Scan for the cell matching the given text and deliver its [x, y] coordinate at center. 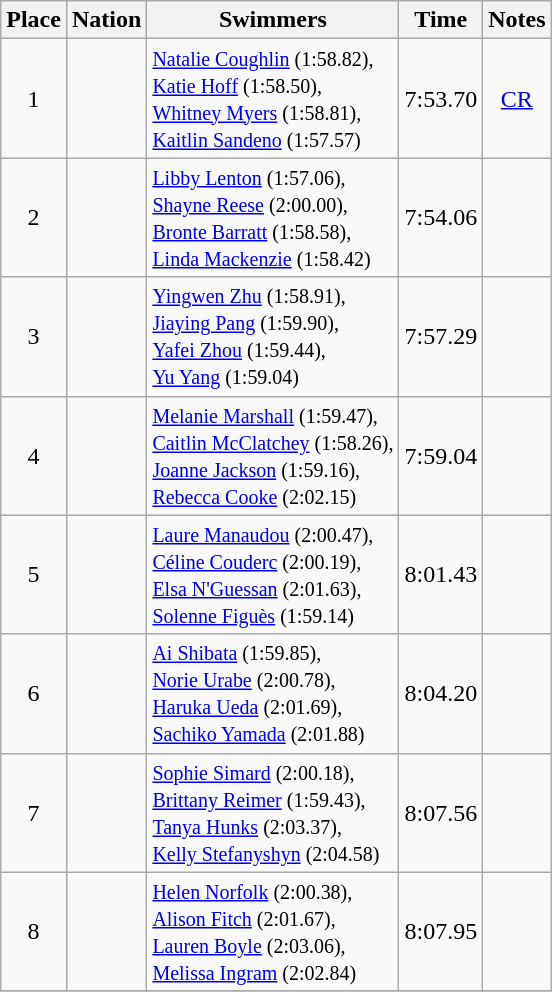
Libby Lenton (1:57.06), Shayne Reese (2:00.00), Bronte Barratt (1:58.58), Linda Mackenzie (1:58.42) [273, 218]
Time [441, 20]
8:01.43 [441, 574]
3 [34, 336]
Yingwen Zhu (1:58.91), Jiaying Pang (1:59.90), Yafei Zhou (1:59.44), Yu Yang (1:59.04) [273, 336]
Sophie Simard (2:00.18), Brittany Reimer (1:59.43), Tanya Hunks (2:03.37), Kelly Stefanyshyn (2:04.58) [273, 812]
1 [34, 98]
Helen Norfolk (2:00.38), Alison Fitch (2:01.67), Lauren Boyle (2:03.06), Melissa Ingram (2:02.84) [273, 932]
8:07.95 [441, 932]
2 [34, 218]
6 [34, 694]
4 [34, 456]
CR [517, 98]
7 [34, 812]
8:07.56 [441, 812]
Melanie Marshall (1:59.47), Caitlin McClatchey (1:58.26), Joanne Jackson (1:59.16), Rebecca Cooke (2:02.15) [273, 456]
7:54.06 [441, 218]
7:53.70 [441, 98]
Notes [517, 20]
Laure Manaudou (2:00.47), Céline Couderc (2:00.19), Elsa N'Guessan (2:01.63), Solenne Figuès (1:59.14) [273, 574]
Nation [106, 20]
7:57.29 [441, 336]
Place [34, 20]
Ai Shibata (1:59.85), Norie Urabe (2:00.78), Haruka Ueda (2:01.69), Sachiko Yamada (2:01.88) [273, 694]
8:04.20 [441, 694]
Natalie Coughlin (1:58.82), Katie Hoff (1:58.50), Whitney Myers (1:58.81), Kaitlin Sandeno (1:57.57) [273, 98]
5 [34, 574]
Swimmers [273, 20]
8 [34, 932]
7:59.04 [441, 456]
